Output the (X, Y) coordinate of the center of the cell containing the given text.  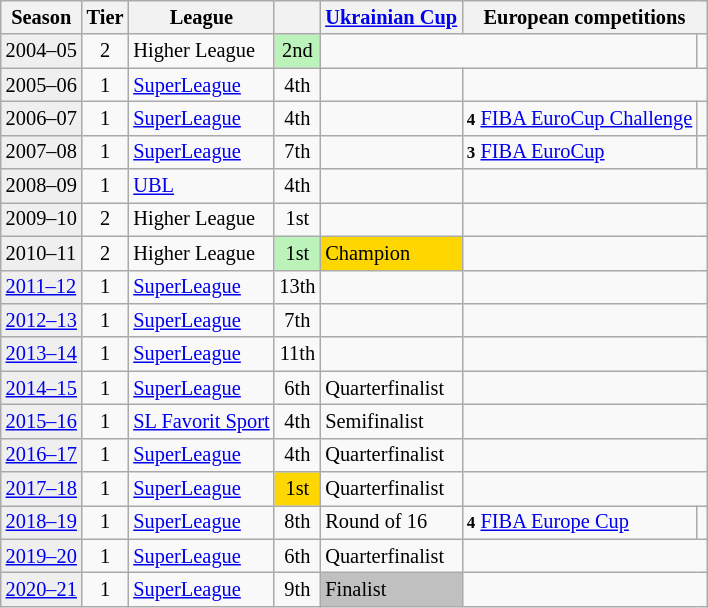
Ukrainian Cup (391, 17)
2017–18 (42, 489)
2013–14 (42, 354)
2019–20 (42, 556)
2nd (297, 51)
9th (297, 589)
2014–15 (42, 388)
Semifinalist (391, 421)
2018–19 (42, 522)
2020–21 (42, 589)
2006–07 (42, 118)
2010–11 (42, 253)
4 FIBA Europe Cup (580, 522)
8th (297, 522)
2015–16 (42, 421)
European competitions (584, 17)
2011–12 (42, 287)
2005–06 (42, 85)
SL Favorit Sport (201, 421)
Finalist (391, 589)
UBL (201, 186)
2016–17 (42, 455)
Champion (391, 253)
2008–09 (42, 186)
4 FIBA EuroCup Challenge (580, 118)
Round of 16 (391, 522)
11th (297, 354)
League (201, 17)
13th (297, 287)
Season (42, 17)
2009–10 (42, 219)
3 FIBA EuroCup (580, 152)
Tier (106, 17)
2007–08 (42, 152)
2004–05 (42, 51)
2012–13 (42, 320)
